Capture the cell that displays the provided text and extract its (X, Y) central coordinate. 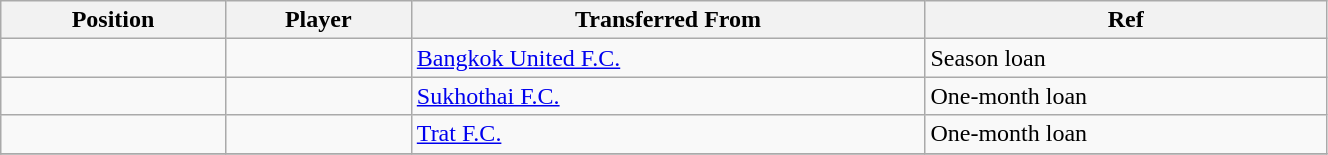
Season loan (1126, 58)
Trat F.C. (668, 134)
Player (318, 20)
Ref (1126, 20)
Transferred From (668, 20)
Sukhothai F.C. (668, 96)
Bangkok United F.C. (668, 58)
Position (113, 20)
